Provide the (X, Y) coordinate of the cell's center where the given text is located.  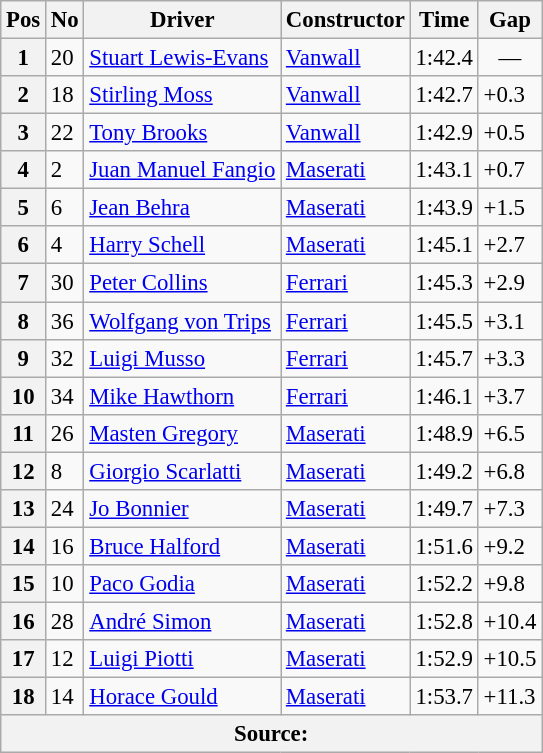
1:42.9 (444, 133)
1:45.7 (444, 358)
7 (24, 283)
Luigi Piotti (182, 659)
Pos (24, 20)
Juan Manuel Fangio (182, 170)
1:49.2 (444, 471)
Harry Schell (182, 245)
No (65, 20)
+7.3 (510, 509)
1:52.8 (444, 621)
Jean Behra (182, 208)
+9.2 (510, 546)
1 (24, 58)
24 (65, 509)
20 (65, 58)
+10.5 (510, 659)
Time (444, 20)
+3.7 (510, 396)
Jo Bonnier (182, 509)
13 (24, 509)
36 (65, 321)
3 (24, 133)
11 (24, 433)
1:45.5 (444, 321)
+0.3 (510, 95)
+6.8 (510, 471)
+10.4 (510, 621)
Constructor (346, 20)
1:52.2 (444, 584)
Tony Brooks (182, 133)
+0.7 (510, 170)
Luigi Musso (182, 358)
+3.3 (510, 358)
+2.7 (510, 245)
+2.9 (510, 283)
Bruce Halford (182, 546)
28 (65, 621)
1:43.1 (444, 170)
1:43.9 (444, 208)
1:48.9 (444, 433)
26 (65, 433)
Mike Hawthorn (182, 396)
1:45.1 (444, 245)
Gap (510, 20)
1:46.1 (444, 396)
32 (65, 358)
Masten Gregory (182, 433)
+11.3 (510, 697)
34 (65, 396)
— (510, 58)
1:51.6 (444, 546)
30 (65, 283)
Driver (182, 20)
1:42.7 (444, 95)
1:45.3 (444, 283)
1:49.7 (444, 509)
1:53.7 (444, 697)
Giorgio Scarlatti (182, 471)
+0.5 (510, 133)
Source: (272, 734)
1:52.9 (444, 659)
Horace Gould (182, 697)
1:42.4 (444, 58)
+3.1 (510, 321)
Stuart Lewis-Evans (182, 58)
5 (24, 208)
Stirling Moss (182, 95)
+6.5 (510, 433)
Paco Godia (182, 584)
Wolfgang von Trips (182, 321)
Peter Collins (182, 283)
15 (24, 584)
17 (24, 659)
22 (65, 133)
André Simon (182, 621)
+1.5 (510, 208)
+9.8 (510, 584)
9 (24, 358)
